Search for the cell housing the specified text and yield its (X, Y) center coordinate. 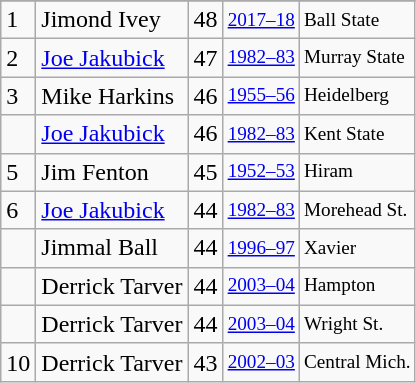
Kent State (357, 134)
Murray State (357, 58)
2002–03 (261, 362)
Hampton (357, 286)
Ball State (357, 20)
Wright St. (357, 324)
10 (18, 362)
Hiram (357, 172)
Jim Fenton (112, 172)
Central Mich. (357, 362)
48 (206, 20)
45 (206, 172)
1996–97 (261, 248)
Heidelberg (357, 96)
43 (206, 362)
1 (18, 20)
3 (18, 96)
2017–18 (261, 20)
2 (18, 58)
Jimmal Ball (112, 248)
47 (206, 58)
Mike Harkins (112, 96)
5 (18, 172)
Morehead St. (357, 210)
Jimond Ivey (112, 20)
1952–53 (261, 172)
Xavier (357, 248)
1955–56 (261, 96)
6 (18, 210)
